Detect which cell encompasses the target text, then output its (X, Y) center coordinate. 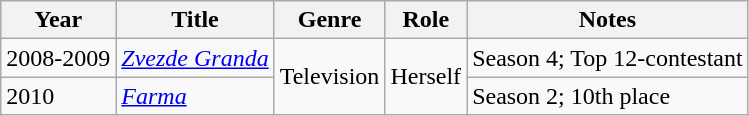
Role (426, 20)
Year (58, 20)
Title (195, 20)
Genre (330, 20)
Farma (195, 96)
Notes (608, 20)
Season 4; Top 12-contestant (608, 58)
2008-2009 (58, 58)
Zvezde Granda (195, 58)
Season 2; 10th place (608, 96)
2010 (58, 96)
Herself (426, 77)
Television (330, 77)
